Scan for the cell matching the given text and deliver its [x, y] coordinate at center. 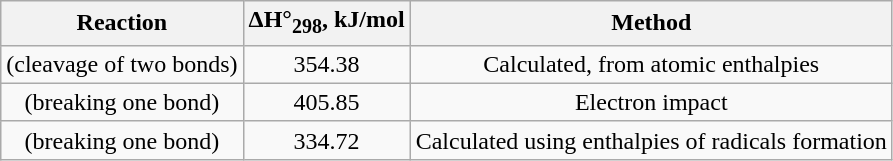
354.38 [326, 64]
Calculated using enthalpies of radicals formation [651, 140]
405.85 [326, 102]
Reaction [122, 23]
Method [651, 23]
(cleavage of two bonds) [122, 64]
Calculated, from atomic enthalpies [651, 64]
ΔH°298, kJ/mol [326, 23]
Electron impact [651, 102]
334.72 [326, 140]
